For the text-containing cell, return its midpoint in (X, Y) coordinate format. 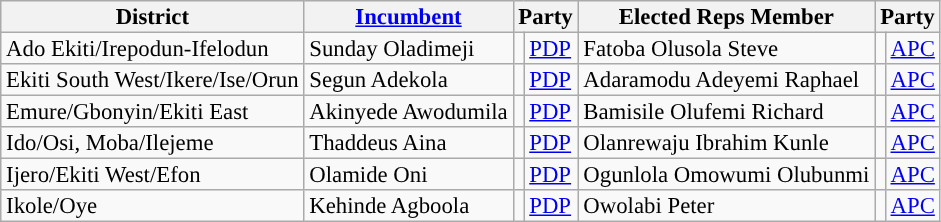
Adaramodu Adeyemi Raphael (726, 80)
Ijero/Ekiti West/Efon (152, 175)
Ido/Osi, Moba/Ilejeme (152, 143)
Ekiti South West/Ikere/Ise/Orun (152, 80)
Sunday Oladimeji (408, 49)
Ado Ekiti/Irepodun-Ifelodun (152, 49)
Kehinde Agboola (408, 206)
Akinyede Awodumila (408, 112)
Emure/Gbonyin/Ekiti East (152, 112)
Olamide Oni (408, 175)
Thaddeus Aina (408, 143)
Incumbent (408, 17)
Olanrewaju Ibrahim Kunle (726, 143)
Segun Adekola (408, 80)
Fatoba Olusola Steve (726, 49)
Owolabi Peter (726, 206)
Elected Reps Member (726, 17)
Ogunlola Omowumi Olubunmi (726, 175)
District (152, 17)
Ikole/Oye (152, 206)
Bamisile Olufemi Richard (726, 112)
